Extract the (x, y) coordinate from the center of the cell holding the provided text.  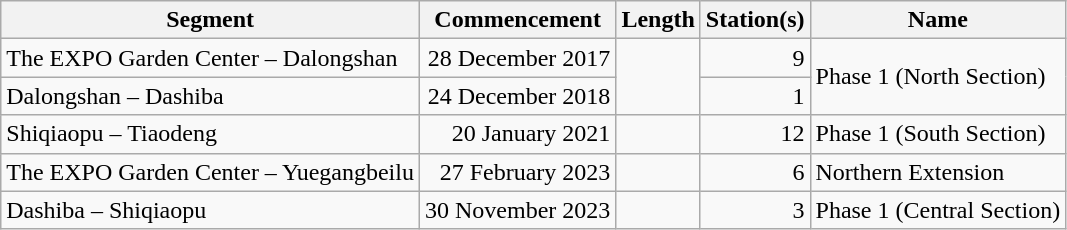
Shiqiaopu – Tiaodeng (210, 134)
12 (755, 134)
Dashiba – Shiqiaopu (210, 210)
Length (658, 20)
24 December 2018 (517, 96)
1 (755, 96)
Commencement (517, 20)
Name (938, 20)
The EXPO Garden Center – Yuegangbeilu (210, 172)
Northern Extension (938, 172)
Station(s) (755, 20)
3 (755, 210)
27 February 2023 (517, 172)
30 November 2023 (517, 210)
Phase 1 (Central Section) (938, 210)
20 January 2021 (517, 134)
9 (755, 58)
Phase 1 (North Section) (938, 77)
Phase 1 (South Section) (938, 134)
Segment (210, 20)
Dalongshan – Dashiba (210, 96)
The EXPO Garden Center – Dalongshan (210, 58)
28 December 2017 (517, 58)
6 (755, 172)
